Find where the given text appears and provide that cell's center as [x, y] coordinate. 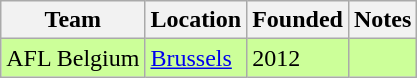
Brussels [196, 58]
2012 [298, 58]
Team [73, 20]
Notes [382, 20]
Founded [298, 20]
Location [196, 20]
AFL Belgium [73, 58]
